Identify which cell holds the provided text, then report its [X, Y] central coordinate. 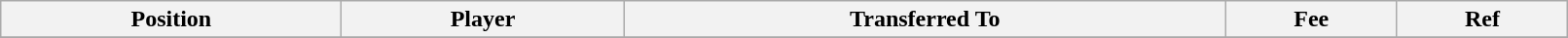
Player [483, 19]
Position [171, 19]
Transferred To [925, 19]
Fee [1311, 19]
Ref [1482, 19]
